Find where the given text appears and provide that cell's center as (X, Y) coordinate. 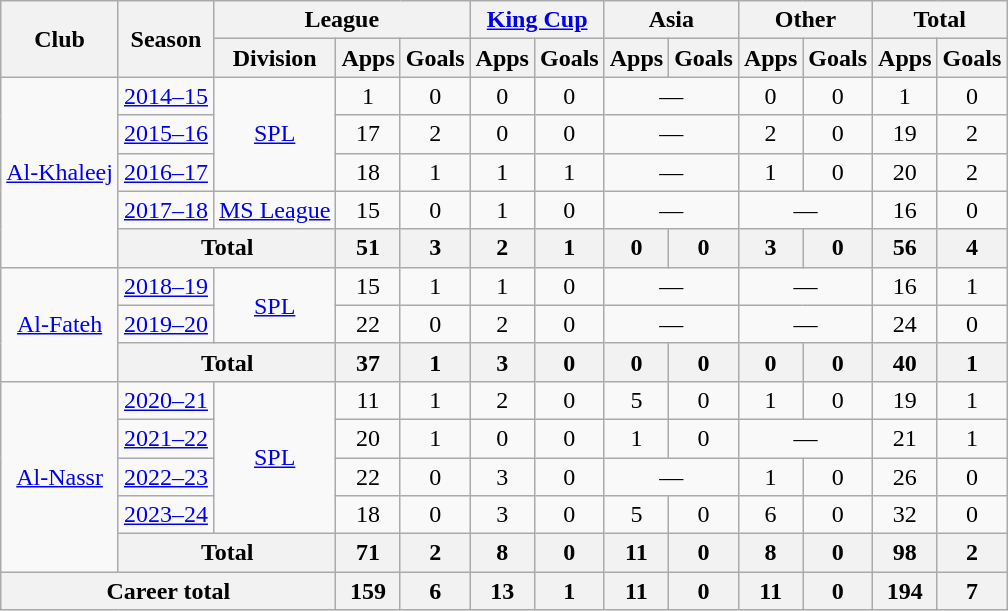
21 (905, 438)
2019–20 (166, 324)
Other (805, 20)
2018–19 (166, 286)
24 (905, 324)
2017–18 (166, 210)
37 (368, 362)
13 (502, 591)
Career total (168, 591)
Season (166, 39)
2015–16 (166, 134)
MS League (274, 210)
4 (972, 248)
Al-Khaleej (60, 172)
7 (972, 591)
2022–23 (166, 477)
2016–17 (166, 172)
Division (274, 58)
Club (60, 39)
Al-Nassr (60, 476)
51 (368, 248)
71 (368, 553)
194 (905, 591)
17 (368, 134)
2023–24 (166, 515)
Asia (671, 20)
2014–15 (166, 96)
98 (905, 553)
159 (368, 591)
2021–22 (166, 438)
40 (905, 362)
32 (905, 515)
Al-Fateh (60, 324)
King Cup (537, 20)
26 (905, 477)
56 (905, 248)
League (342, 20)
2020–21 (166, 400)
